Find where the given text appears and provide that cell's center as (x, y) coordinate. 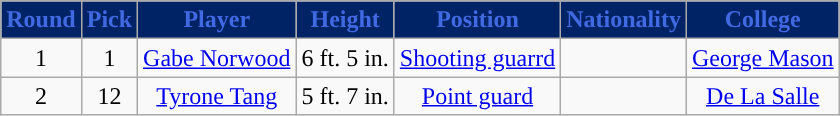
Gabe Norwood (217, 58)
12 (109, 96)
College (762, 20)
Shooting guarrd (477, 58)
Pick (109, 20)
Position (477, 20)
6 ft. 5 in. (345, 58)
Height (345, 20)
Round (41, 20)
Point guard (477, 96)
5 ft. 7 in. (345, 96)
George Mason (762, 58)
Tyrone Tang (217, 96)
De La Salle (762, 96)
Nationality (624, 20)
2 (41, 96)
Player (217, 20)
